Extract the (X, Y) coordinate from the center of the cell holding the provided text.  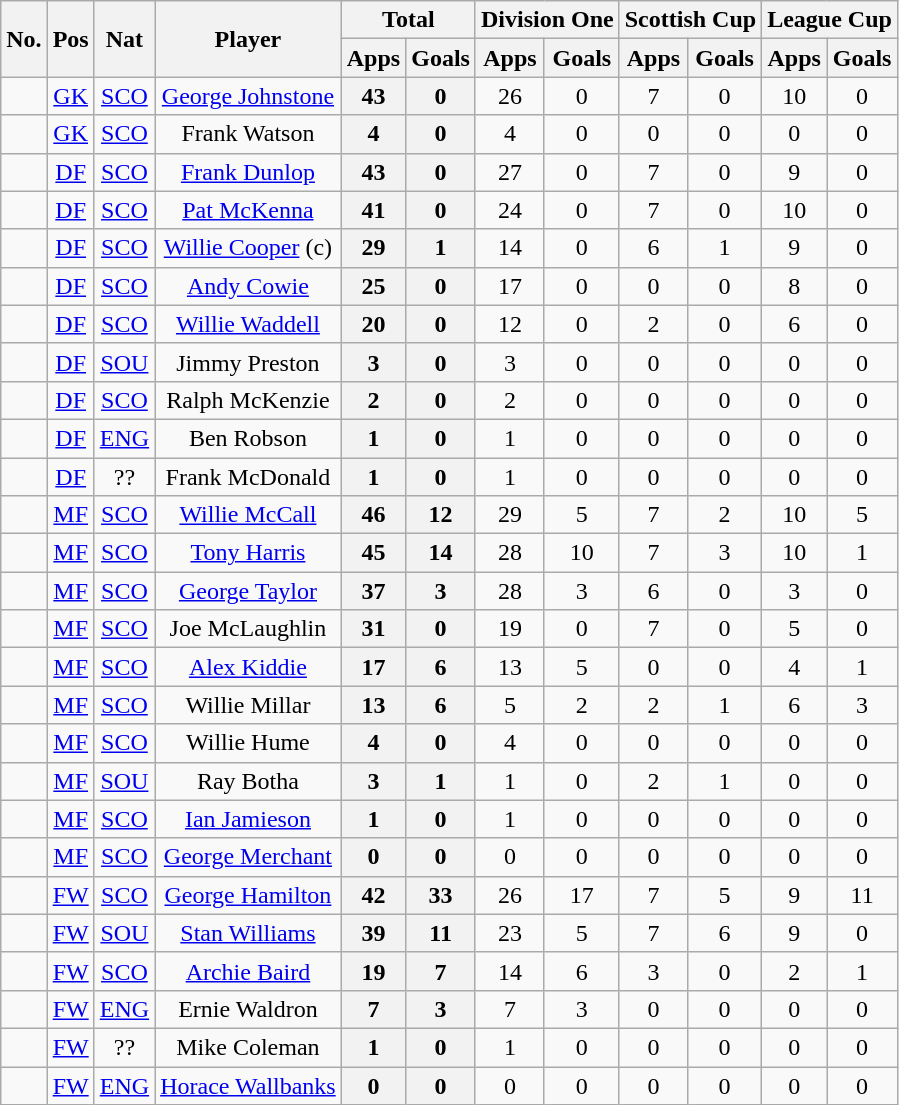
8 (794, 286)
Pat McKenna (248, 210)
Player (248, 39)
Jimmy Preston (248, 362)
Tony Harris (248, 553)
No. (24, 39)
Total (408, 20)
Division One (547, 20)
25 (373, 286)
Frank Dunlop (248, 172)
League Cup (830, 20)
45 (373, 553)
George Hamilton (248, 895)
George Taylor (248, 591)
31 (373, 629)
Ralph McKenzie (248, 400)
41 (373, 210)
George Johnstone (248, 96)
Stan Williams (248, 933)
Ben Robson (248, 438)
24 (510, 210)
Willie Waddell (248, 324)
27 (510, 172)
37 (373, 591)
Willie Hume (248, 743)
Ian Jamieson (248, 819)
46 (373, 515)
Alex Kiddie (248, 667)
Willie Cooper (c) (248, 248)
Scottish Cup (690, 20)
33 (441, 895)
Pos (70, 39)
Ernie Waldron (248, 1009)
Nat (124, 39)
Willie Millar (248, 705)
20 (373, 324)
39 (373, 933)
Horace Wallbanks (248, 1085)
Frank Watson (248, 134)
Willie McCall (248, 515)
Frank McDonald (248, 477)
23 (510, 933)
Ray Botha (248, 781)
Joe McLaughlin (248, 629)
George Merchant (248, 857)
Mike Coleman (248, 1047)
Andy Cowie (248, 286)
42 (373, 895)
Archie Baird (248, 971)
